For the text-containing cell, return its midpoint in [x, y] coordinate format. 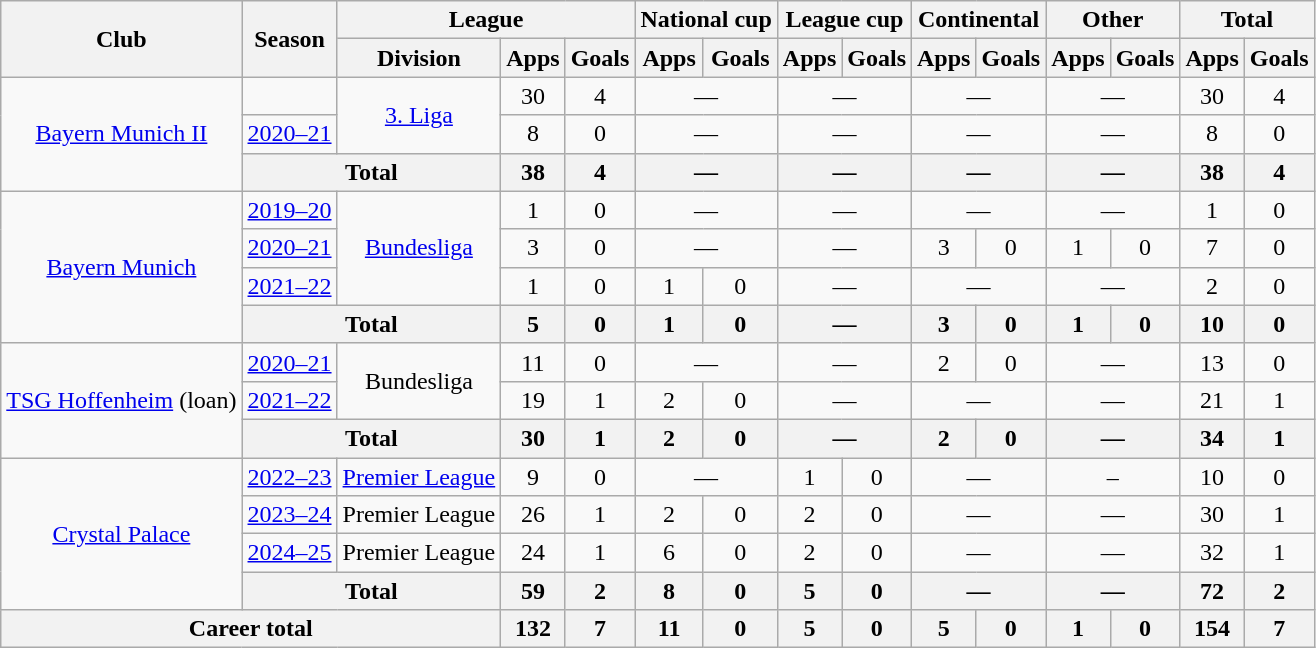
21 [1212, 400]
Other [1113, 20]
59 [533, 591]
32 [1212, 553]
3. Liga [419, 115]
League cup [844, 20]
Continental [979, 20]
132 [533, 629]
– [1113, 477]
2022–23 [290, 477]
34 [1212, 438]
TSG Hoffenheim (loan) [122, 400]
13 [1212, 362]
19 [533, 400]
2024–25 [290, 553]
154 [1212, 629]
2023–24 [290, 515]
Bayern Munich [122, 267]
Season [290, 39]
72 [1212, 591]
9 [533, 477]
League [486, 20]
Bayern Munich II [122, 134]
Career total [251, 629]
2019–20 [290, 210]
Crystal Palace [122, 534]
24 [533, 553]
National cup [706, 20]
6 [669, 553]
Club [122, 39]
26 [533, 515]
Division [419, 58]
